Return the (x, y) coordinate for the center point of the cell that contains the specified text.  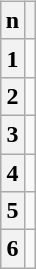
6 (12, 249)
5 (12, 211)
1 (12, 58)
n (12, 20)
3 (12, 134)
2 (12, 96)
4 (12, 173)
